Extract the [X, Y] coordinate from the center of the cell holding the provided text.  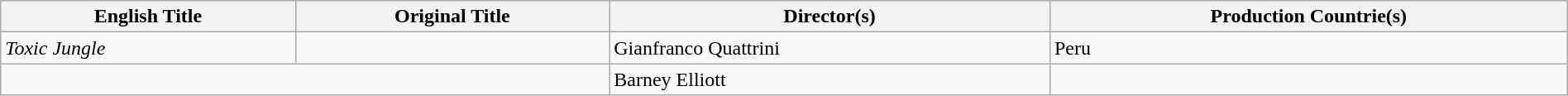
Director(s) [830, 17]
Toxic Jungle [148, 48]
Barney Elliott [830, 79]
Production Countrie(s) [1308, 17]
Gianfranco Quattrini [830, 48]
Original Title [452, 17]
Peru [1308, 48]
English Title [148, 17]
